Return the [X, Y] coordinate for the center point of the cell that contains the specified text.  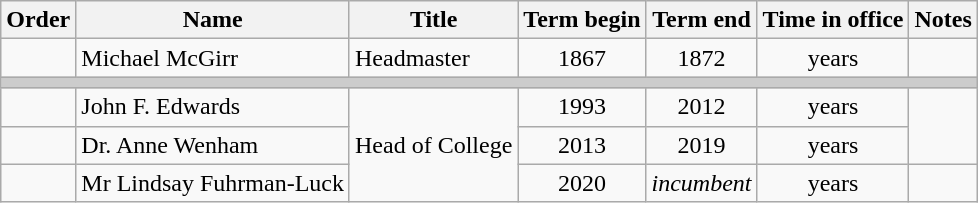
Term end [702, 20]
2012 [702, 107]
Headmaster [433, 58]
Title [433, 20]
Dr. Anne Wenham [213, 145]
Time in office [833, 20]
2020 [582, 183]
2019 [702, 145]
1993 [582, 107]
Term begin [582, 20]
John F. Edwards [213, 107]
Notes [943, 20]
1872 [702, 58]
Mr Lindsay Fuhrman-Luck [213, 183]
incumbent [702, 183]
Michael McGirr [213, 58]
Name [213, 20]
Head of College [433, 145]
1867 [582, 58]
2013 [582, 145]
Order [38, 20]
